From the cell containing the given text, extract its center point as [x, y] coordinate. 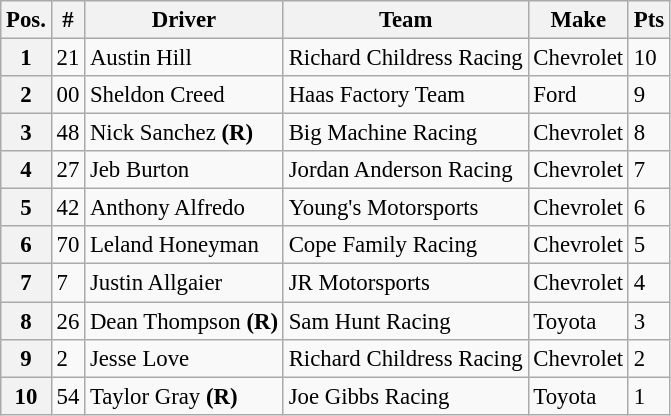
Team [406, 20]
Nick Sanchez (R) [184, 133]
Cope Family Racing [406, 245]
Driver [184, 20]
00 [68, 95]
Jordan Anderson Racing [406, 170]
Taylor Gray (R) [184, 396]
Dean Thompson (R) [184, 321]
70 [68, 245]
Make [578, 20]
Pos. [26, 20]
Haas Factory Team [406, 95]
Ford [578, 95]
Leland Honeyman [184, 245]
Jeb Burton [184, 170]
54 [68, 396]
Pts [648, 20]
# [68, 20]
26 [68, 321]
Austin Hill [184, 58]
Sheldon Creed [184, 95]
Young's Motorsports [406, 208]
Anthony Alfredo [184, 208]
21 [68, 58]
Big Machine Racing [406, 133]
JR Motorsports [406, 283]
Joe Gibbs Racing [406, 396]
Jesse Love [184, 358]
48 [68, 133]
27 [68, 170]
Sam Hunt Racing [406, 321]
Justin Allgaier [184, 283]
42 [68, 208]
